Output the (x, y) coordinate of the center of the cell containing the given text.  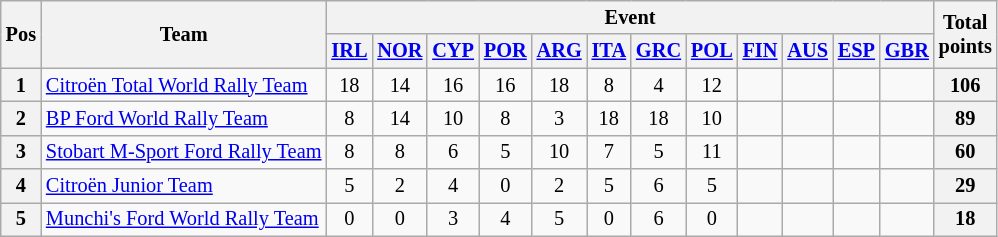
AUS (807, 51)
ARG (560, 51)
60 (966, 152)
Event (630, 17)
Totalpoints (966, 34)
GBR (907, 51)
Team (184, 34)
BP Ford World Rally Team (184, 118)
POR (506, 51)
POL (712, 51)
GRC (658, 51)
Citroën Total World Rally Team (184, 85)
IRL (349, 51)
CYP (453, 51)
7 (609, 152)
29 (966, 186)
Munchi's Ford World Rally Team (184, 219)
1 (21, 85)
NOR (400, 51)
ESP (856, 51)
Stobart M-Sport Ford Rally Team (184, 152)
Citroën Junior Team (184, 186)
FIN (760, 51)
12 (712, 85)
Pos (21, 34)
106 (966, 85)
11 (712, 152)
ITA (609, 51)
89 (966, 118)
